Return (X, Y) of the center of cell containing provided text 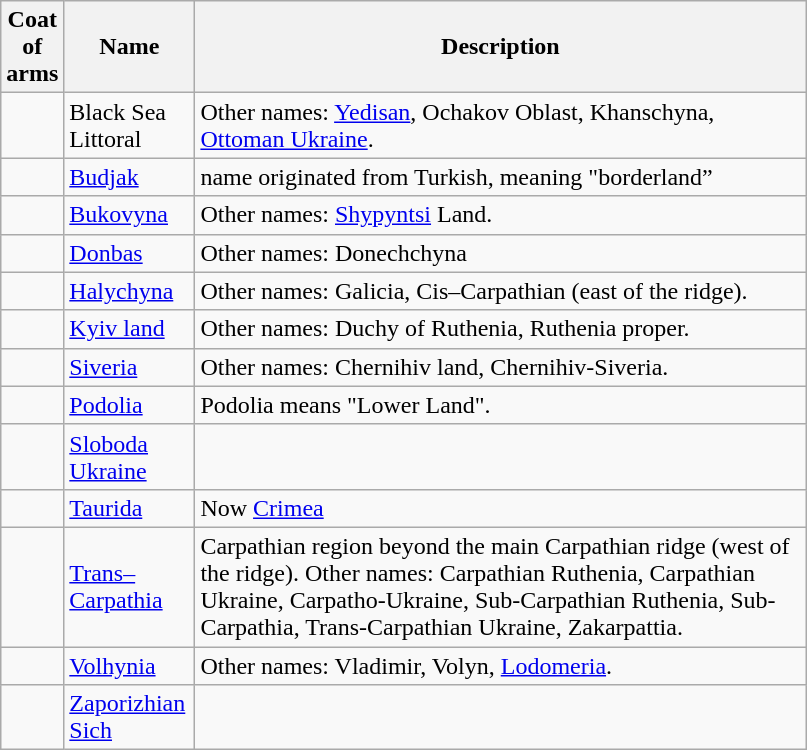
Other names: Vladimir, Volyn, Lodomeria. (500, 665)
Other names: Donechchyna (500, 253)
Bukovyna (130, 215)
Description (500, 47)
Halychyna (130, 291)
Podolia (130, 405)
Name (130, 47)
Volhynia (130, 665)
Budjak (130, 177)
Other names: Duchy of Ruthenia, Ruthenia proper. (500, 329)
Now Crimea (500, 508)
Other names: Shypyntsi Land. (500, 215)
Podolia means "Lower Land". (500, 405)
name originated from Turkish, meaning "borderland” (500, 177)
Other names: Yedisan, Ochakov Oblast, Khanschyna, Ottoman Ukraine. (500, 126)
Sloboda Ukraine (130, 456)
Donbas (130, 253)
Trans–Carpathia (130, 586)
Other names: Galicia, Cis–Carpathian (east of the ridge). (500, 291)
Taurida (130, 508)
Coat of arms (32, 47)
Black Sea Littoral (130, 126)
Zaporizhian Sich (130, 718)
Siveria (130, 367)
Kyiv land (130, 329)
Other names: Chernihiv land, Chernihiv-Siveria. (500, 367)
